From the cell containing the given text, extract its center point as (X, Y) coordinate. 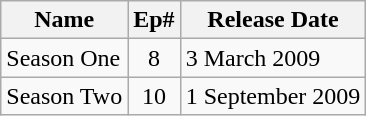
Release Date (273, 20)
Season Two (64, 96)
Season One (64, 58)
3 March 2009 (273, 58)
8 (154, 58)
Name (64, 20)
1 September 2009 (273, 96)
10 (154, 96)
Ep# (154, 20)
